From the cell containing the given text, extract its center point as (X, Y) coordinate. 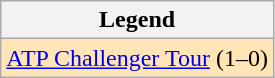
Legend (138, 20)
ATP Challenger Tour (1–0) (138, 58)
